For the text-containing cell, return its midpoint in [X, Y] coordinate format. 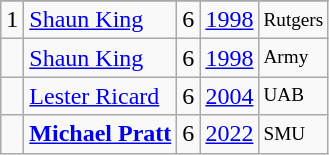
2004 [230, 96]
SMU [294, 134]
Rutgers [294, 20]
1 [12, 20]
Lester Ricard [100, 96]
2022 [230, 134]
Michael Pratt [100, 134]
Army [294, 58]
UAB [294, 96]
